Scan for the cell matching the given text and deliver its (X, Y) coordinate at center. 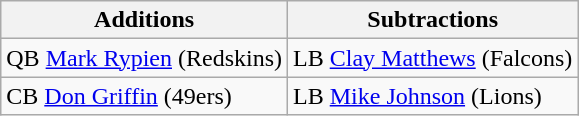
LB Mike Johnson (Lions) (433, 96)
LB Clay Matthews (Falcons) (433, 58)
Subtractions (433, 20)
Additions (144, 20)
CB Don Griffin (49ers) (144, 96)
QB Mark Rypien (Redskins) (144, 58)
